Capture the cell that displays the provided text and extract its [x, y] central coordinate. 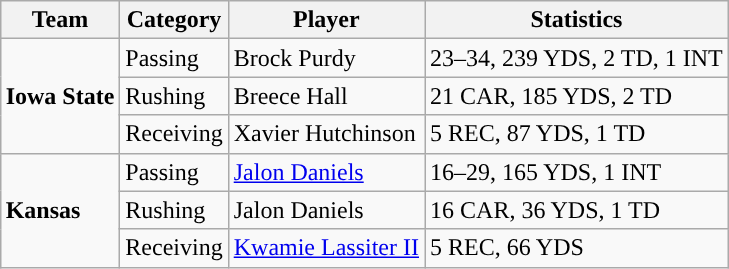
Xavier Hutchinson [326, 134]
Breece Hall [326, 96]
16 CAR, 36 YDS, 1 TD [577, 210]
Kansas [60, 210]
Team [60, 20]
Brock Purdy [326, 58]
5 REC, 66 YDS [577, 248]
Kwamie Lassiter II [326, 248]
Statistics [577, 20]
Player [326, 20]
Iowa State [60, 96]
Category [174, 20]
16–29, 165 YDS, 1 INT [577, 172]
5 REC, 87 YDS, 1 TD [577, 134]
21 CAR, 185 YDS, 2 TD [577, 96]
23–34, 239 YDS, 2 TD, 1 INT [577, 58]
